Output the (X, Y) coordinate of the center of the cell containing the given text.  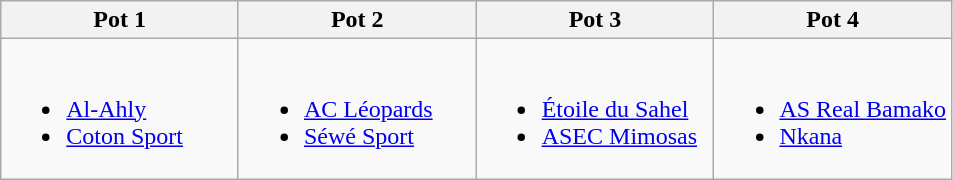
Pot 1 (120, 20)
Pot 4 (833, 20)
Al-Ahly Coton Sport (120, 109)
Pot 2 (357, 20)
AC Léopards Séwé Sport (357, 109)
Étoile du Sahel ASEC Mimosas (595, 109)
Pot 3 (595, 20)
AS Real Bamako Nkana (833, 109)
